Identify which cell holds the provided text, then report its (X, Y) central coordinate. 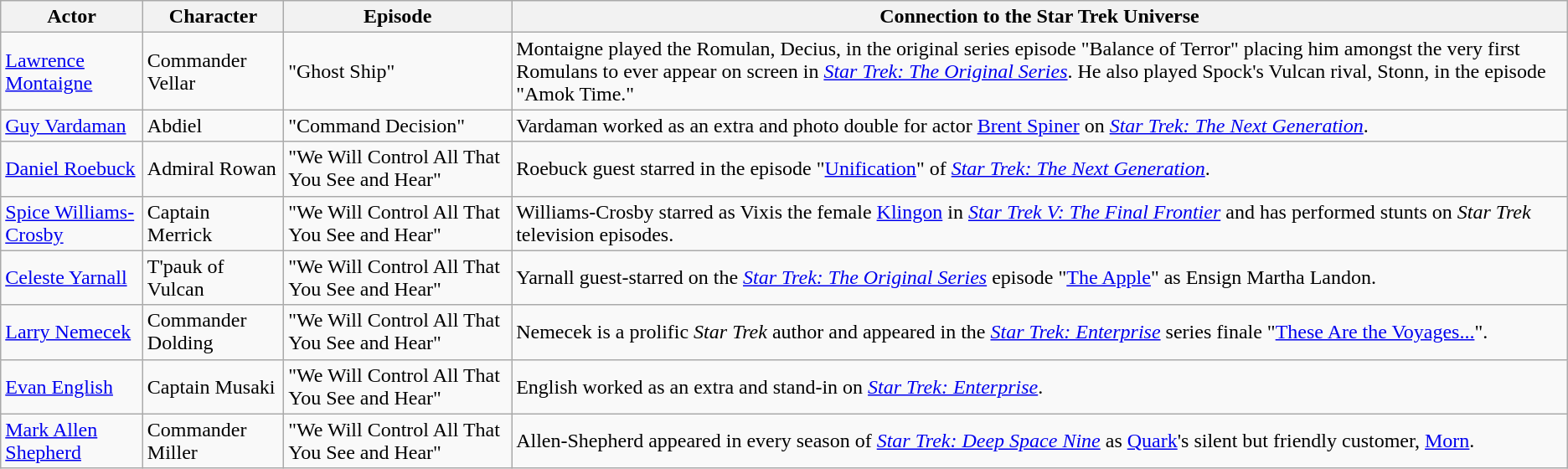
Evan English (72, 387)
Connection to the Star Trek Universe (1040, 17)
English worked as an extra and stand-in on Star Trek: Enterprise. (1040, 387)
Admiral Rowan (213, 169)
Commander Dolding (213, 332)
Captain Musaki (213, 387)
Commander Vellar (213, 71)
Larry Nemecek (72, 332)
Roebuck guest starred in the episode "Unification" of Star Trek: The Next Generation. (1040, 169)
Vardaman worked as an extra and photo double for actor Brent Spiner on Star Trek: The Next Generation. (1040, 126)
Actor (72, 17)
Character (213, 17)
Spice Williams-Crosby (72, 223)
Guy Vardaman (72, 126)
T'pauk of Vulcan (213, 278)
Captain Merrick (213, 223)
"Command Decision" (398, 126)
Commander Miller (213, 441)
Episode (398, 17)
Lawrence Montaigne (72, 71)
"Ghost Ship" (398, 71)
Abdiel (213, 126)
Allen-Shepherd appeared in every season of Star Trek: Deep Space Nine as Quark's silent but friendly customer, Morn. (1040, 441)
Williams-Crosby starred as Vixis the female Klingon in Star Trek V: The Final Frontier and has performed stunts on Star Trek television episodes. (1040, 223)
Nemecek is a prolific Star Trek author and appeared in the Star Trek: Enterprise series finale "These Are the Voyages...". (1040, 332)
Celeste Yarnall (72, 278)
Yarnall guest-starred on the Star Trek: The Original Series episode "The Apple" as Ensign Martha Landon. (1040, 278)
Daniel Roebuck (72, 169)
Mark Allen Shepherd (72, 441)
